Pinpoint the cell where the given text exists, returning its (x, y) midpoint coordinate. 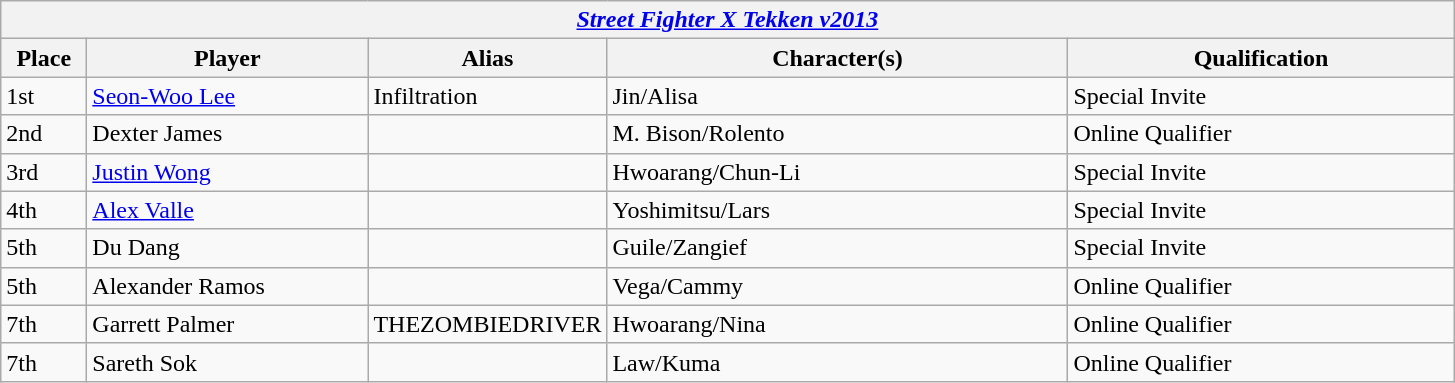
3rd (44, 172)
Hwoarang/Nina (838, 324)
Street Fighter X Tekken v2013 (728, 20)
Jin/Alisa (838, 96)
Qualification (1261, 58)
Alex Valle (228, 210)
Du Dang (228, 248)
THEZOMBIEDRIVER (488, 324)
M. Bison/Rolento (838, 134)
Vega/Cammy (838, 286)
1st (44, 96)
Seon-Woo Lee (228, 96)
Alias (488, 58)
Hwoarang/Chun-Li (838, 172)
4th (44, 210)
Place (44, 58)
2nd (44, 134)
Alexander Ramos (228, 286)
Law/Kuma (838, 362)
Justin Wong (228, 172)
Infiltration (488, 96)
Dexter James (228, 134)
Yoshimitsu/Lars (838, 210)
Sareth Sok (228, 362)
Guile/Zangief (838, 248)
Garrett Palmer (228, 324)
Player (228, 58)
Character(s) (838, 58)
